Capture the cell that displays the provided text and extract its [X, Y] central coordinate. 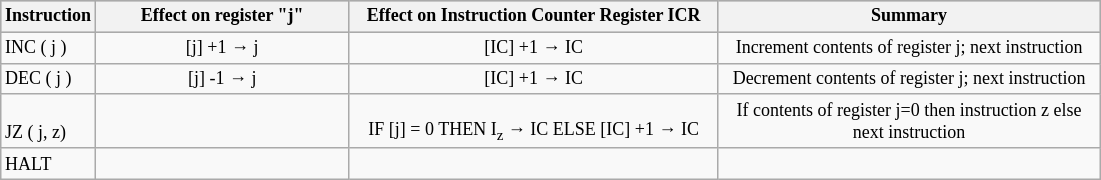
JZ ( j, z) [48, 121]
HALT [48, 164]
[j] -1 → j [222, 78]
DEC ( j ) [48, 78]
Increment contents of register j; next instruction [908, 48]
[j] +1 → j [222, 48]
INC ( j ) [48, 48]
If contents of register j=0 then instruction z else next instruction [908, 121]
Instruction [48, 16]
Effect on Instruction Counter Register ICR [534, 16]
Effect on register "j" [222, 16]
Summary [908, 16]
IF [j] = 0 THEN Iz → IC ELSE [IC] +1 → IC [534, 121]
Decrement contents of register j; next instruction [908, 78]
